Provide the (X, Y) coordinate of the cell's center where the given text is located.  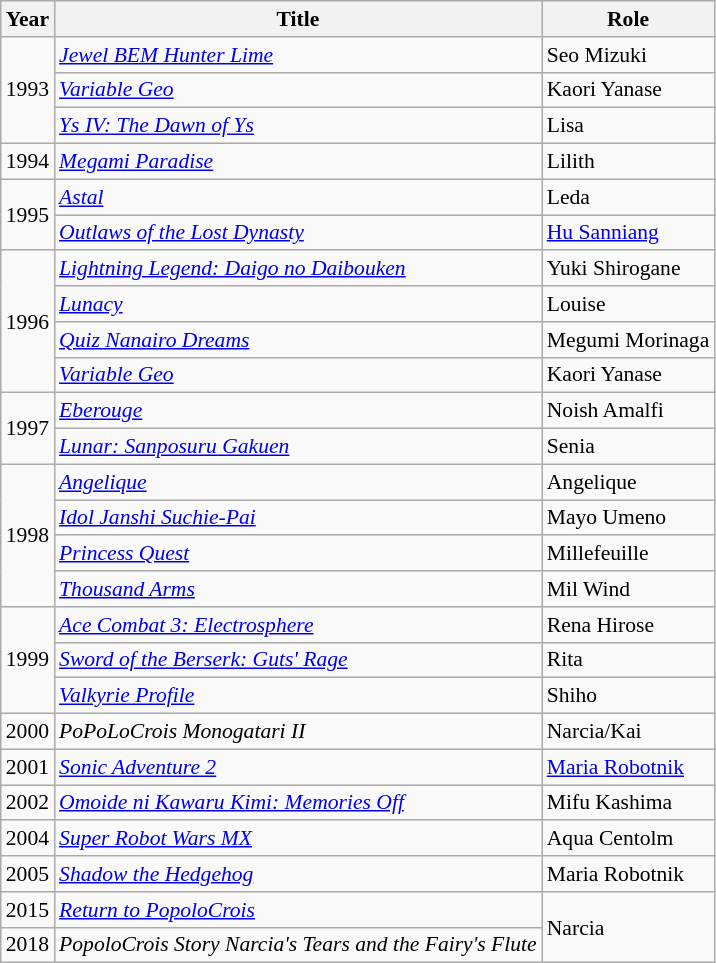
Narcia (628, 928)
2015 (28, 910)
Lisa (628, 126)
Megami Paradise (298, 162)
Mil Wind (628, 589)
Lightning Legend: Daigo no Daibouken (298, 269)
Return to PopoloCrois (298, 910)
1997 (28, 428)
Thousand Arms (298, 589)
Lunar: Sanposuru Gakuen (298, 447)
Rena Hirose (628, 625)
Senia (628, 447)
Louise (628, 304)
Role (628, 19)
Aqua Centolm (628, 839)
Quiz Nanairo Dreams (298, 340)
2005 (28, 874)
Eberouge (298, 411)
Hu Sanniang (628, 233)
Sword of the Berserk: Guts' Rage (298, 660)
Mifu Kashima (628, 803)
Jewel BEM Hunter Lime (298, 55)
PoPoLoCrois Monogatari II (298, 732)
Lunacy (298, 304)
Yuki Shirogane (628, 269)
Narcia/Kai (628, 732)
Princess Quest (298, 554)
Year (28, 19)
Sonic Adventure 2 (298, 767)
1993 (28, 90)
Valkyrie Profile (298, 696)
Ys IV: The Dawn of Ys (298, 126)
2002 (28, 803)
Super Robot Wars MX (298, 839)
Megumi Morinaga (628, 340)
2000 (28, 732)
Astal (298, 197)
Seo Mizuki (628, 55)
Shiho (628, 696)
Mayo Umeno (628, 518)
Shadow the Hedgehog (298, 874)
1994 (28, 162)
Rita (628, 660)
Ace Combat 3: Electrosphere (298, 625)
Outlaws of the Lost Dynasty (298, 233)
1998 (28, 535)
1999 (28, 660)
2001 (28, 767)
PopoloCrois Story Narcia's Tears and the Fairy's Flute (298, 945)
1995 (28, 214)
Omoide ni Kawaru Kimi: Memories Off (298, 803)
2004 (28, 839)
Leda (628, 197)
Title (298, 19)
Millefeuille (628, 554)
1996 (28, 322)
Idol Janshi Suchie-Pai (298, 518)
Noish Amalfi (628, 411)
Lilith (628, 162)
2018 (28, 945)
